Return [X, Y] of the center of cell containing provided text 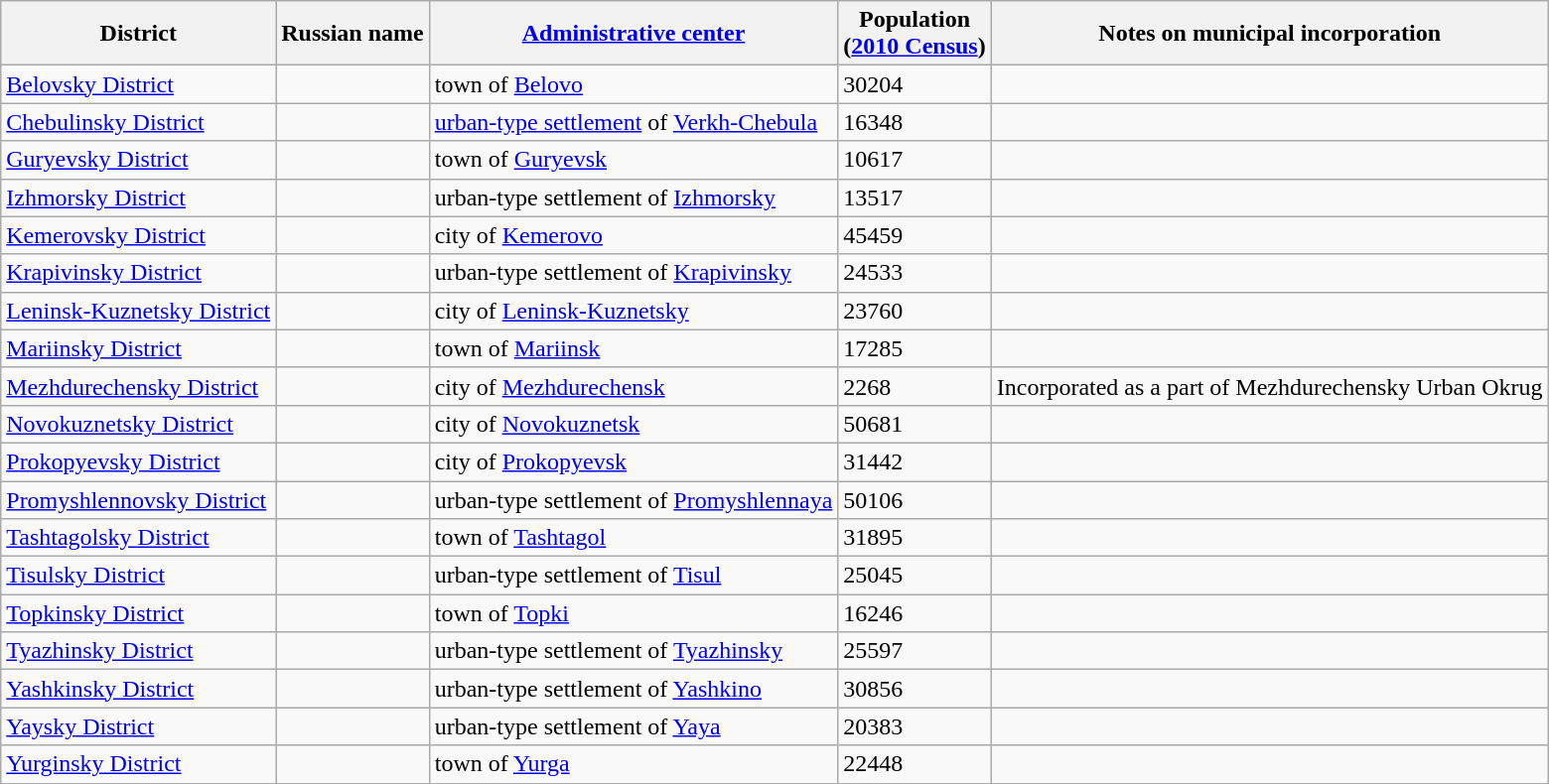
urban-type settlement of Yashkino [634, 689]
city of Kemerovo [634, 235]
23760 [915, 311]
urban-type settlement of Krapivinsky [634, 273]
urban-type settlement of Promyshlennaya [634, 499]
urban-type settlement of Verkh-Chebula [634, 122]
town of Yurga [634, 764]
city of Novokuznetsk [634, 424]
Administrative center [634, 34]
22448 [915, 764]
Izhmorsky District [139, 197]
city of Leninsk-Kuznetsky [634, 311]
town of Tashtagol [634, 538]
Prokopyevsky District [139, 461]
Tyazhinsky District [139, 651]
Tisulsky District [139, 576]
District [139, 34]
Novokuznetsky District [139, 424]
Russian name [352, 34]
10617 [915, 160]
urban-type settlement of Yaya [634, 726]
town of Belovo [634, 84]
Mezhdurechensky District [139, 386]
31895 [915, 538]
Yashkinsky District [139, 689]
Belovsky District [139, 84]
town of Mariinsk [634, 348]
Promyshlennovsky District [139, 499]
city of Prokopyevsk [634, 461]
Yurginsky District [139, 764]
town of Guryevsk [634, 160]
25597 [915, 651]
urban-type settlement of Izhmorsky [634, 197]
25045 [915, 576]
Tashtagolsky District [139, 538]
urban-type settlement of Tisul [634, 576]
20383 [915, 726]
17285 [915, 348]
13517 [915, 197]
Guryevsky District [139, 160]
Krapivinsky District [139, 273]
town of Topki [634, 613]
16246 [915, 613]
Notes on municipal incorporation [1269, 34]
Kemerovsky District [139, 235]
24533 [915, 273]
Mariinsky District [139, 348]
50681 [915, 424]
Population(2010 Census) [915, 34]
50106 [915, 499]
2268 [915, 386]
Incorporated as a part of Mezhdurechensky Urban Okrug [1269, 386]
Yaysky District [139, 726]
45459 [915, 235]
city of Mezhdurechensk [634, 386]
30856 [915, 689]
urban-type settlement of Tyazhinsky [634, 651]
16348 [915, 122]
30204 [915, 84]
Topkinsky District [139, 613]
Chebulinsky District [139, 122]
31442 [915, 461]
Leninsk-Kuznetsky District [139, 311]
